Determine the [x, y] coordinate at the center of the cell enclosing the given text.  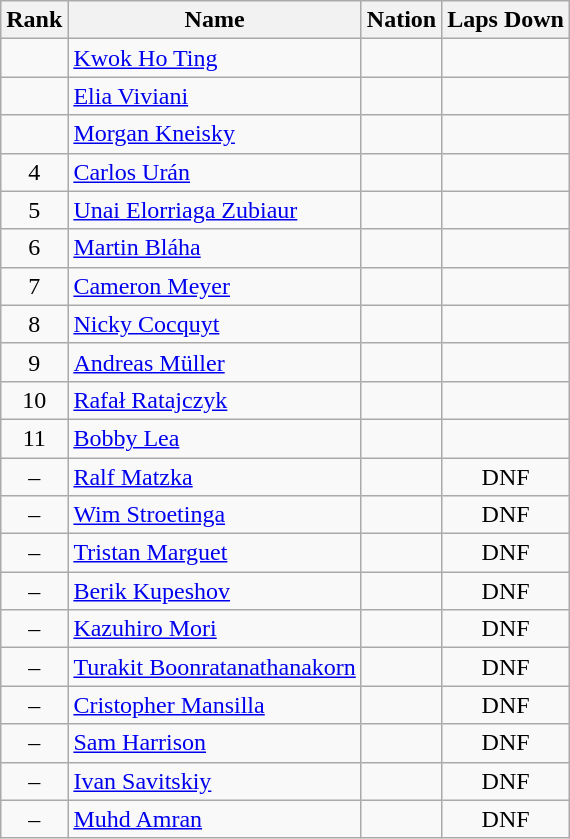
Tristan Marguet [214, 553]
9 [34, 362]
10 [34, 400]
Carlos Urán [214, 172]
Kwok Ho Ting [214, 58]
Ralf Matzka [214, 477]
Rank [34, 20]
Sam Harrison [214, 743]
Muhd Amran [214, 819]
Laps Down [506, 20]
6 [34, 248]
Ivan Savitskiy [214, 781]
4 [34, 172]
Kazuhiro Mori [214, 629]
5 [34, 210]
Unai Elorriaga Zubiaur [214, 210]
Turakit Boonratanathanakorn [214, 667]
Nicky Cocquyt [214, 324]
Cristopher Mansilla [214, 705]
Berik Kupeshov [214, 591]
Name [214, 20]
Martin Bláha [214, 248]
Elia Viviani [214, 96]
8 [34, 324]
Bobby Lea [214, 438]
Andreas Müller [214, 362]
Rafał Ratajczyk [214, 400]
Cameron Meyer [214, 286]
Nation [401, 20]
Wim Stroetinga [214, 515]
Morgan Kneisky [214, 134]
11 [34, 438]
7 [34, 286]
